For the text-containing cell, return its midpoint in [x, y] coordinate format. 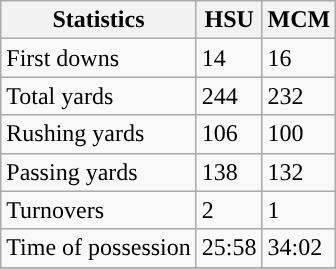
1 [299, 210]
Time of possession [99, 248]
232 [299, 96]
14 [229, 58]
First downs [99, 58]
Turnovers [99, 210]
Total yards [99, 96]
132 [299, 172]
MCM [299, 20]
Passing yards [99, 172]
HSU [229, 20]
2 [229, 210]
25:58 [229, 248]
16 [299, 58]
34:02 [299, 248]
138 [229, 172]
106 [229, 134]
100 [299, 134]
Statistics [99, 20]
244 [229, 96]
Rushing yards [99, 134]
